Extract the [x, y] coordinate from the center of the cell holding the provided text.  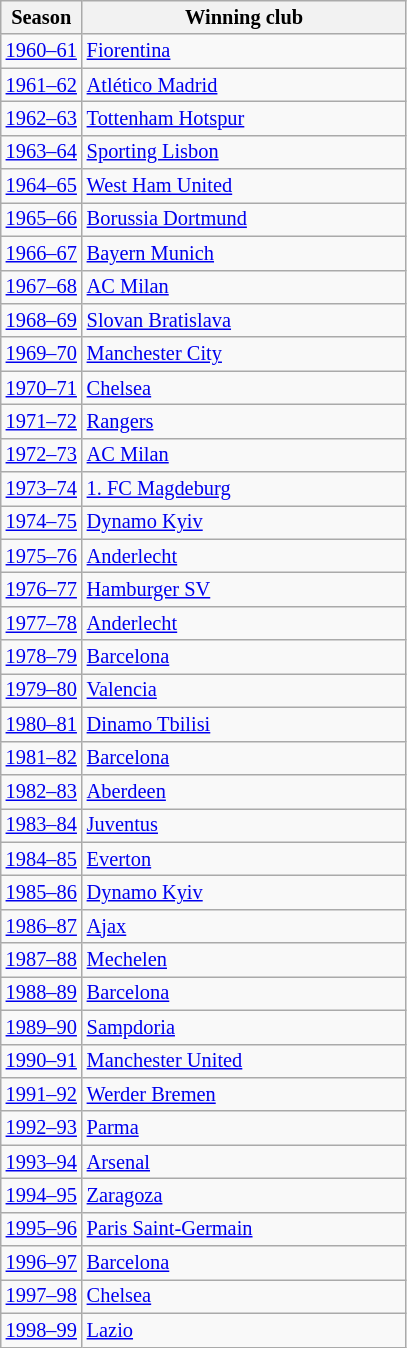
1960–61 [42, 51]
Paris Saint-Germain [244, 1229]
1990–91 [42, 1061]
1980–81 [42, 725]
1968–69 [42, 321]
Borussia Dortmund [244, 220]
West Ham United [244, 186]
Dinamo Tbilisi [244, 725]
Arsenal [244, 1162]
1984–85 [42, 859]
1983–84 [42, 825]
1991–92 [42, 1095]
1974–75 [42, 523]
Atlético Madrid [244, 85]
1988–89 [42, 994]
Hamburger SV [244, 590]
1982–83 [42, 792]
1998–99 [42, 1330]
Slovan Bratislava [244, 321]
1985–86 [42, 893]
1979–80 [42, 691]
1996–97 [42, 1263]
1973–74 [42, 489]
Manchester City [244, 354]
1994–95 [42, 1196]
Mechelen [244, 960]
1961–62 [42, 85]
Tottenham Hotspur [244, 119]
Ajax [244, 926]
Winning club [244, 18]
Zaragoza [244, 1196]
1995–96 [42, 1229]
Werder Bremen [244, 1095]
1970–71 [42, 388]
Aberdeen [244, 792]
Sampdoria [244, 1027]
Lazio [244, 1330]
1963–64 [42, 152]
Fiorentina [244, 51]
Manchester United [244, 1061]
1965–66 [42, 220]
1992–93 [42, 1128]
1967–68 [42, 287]
1978–79 [42, 657]
Season [42, 18]
Parma [244, 1128]
1962–63 [42, 119]
1981–82 [42, 758]
Bayern Munich [244, 253]
Rangers [244, 422]
1964–65 [42, 186]
1972–73 [42, 455]
1977–78 [42, 624]
1986–87 [42, 926]
1993–94 [42, 1162]
1969–70 [42, 354]
Juventus [244, 825]
Everton [244, 859]
1997–98 [42, 1297]
Sporting Lisbon [244, 152]
1987–88 [42, 960]
1976–77 [42, 590]
1989–90 [42, 1027]
1. FC Magdeburg [244, 489]
Valencia [244, 691]
1971–72 [42, 422]
1975–76 [42, 556]
1966–67 [42, 253]
